Locate the cell with the specified text and output its (X, Y) center coordinate. 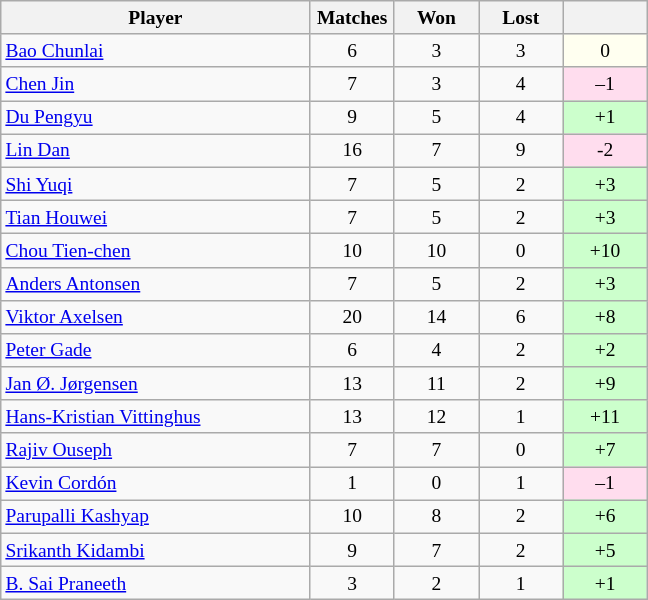
16 (352, 150)
Lin Dan (156, 150)
Du Pengyu (156, 118)
20 (352, 316)
Matches (352, 18)
+8 (605, 316)
Peter Gade (156, 350)
Viktor Axelsen (156, 316)
+6 (605, 516)
Player (156, 18)
+10 (605, 250)
Lost (521, 18)
Shi Yuqi (156, 184)
12 (436, 416)
Anders Antonsen (156, 284)
Rajiv Ouseph (156, 450)
+7 (605, 450)
Won (436, 18)
Hans-Kristian Vittinghus (156, 416)
8 (436, 516)
Parupalli Kashyap (156, 516)
Chen Jin (156, 84)
Srikanth Kidambi (156, 550)
Kevin Cordón (156, 484)
B. Sai Praneeth (156, 584)
Bao Chunlai (156, 50)
11 (436, 384)
-2 (605, 150)
+11 (605, 416)
14 (436, 316)
+5 (605, 550)
Chou Tien-chen (156, 250)
Tian Houwei (156, 216)
Jan Ø. Jørgensen (156, 384)
+2 (605, 350)
+9 (605, 384)
